Scan for the cell matching the given text and deliver its (x, y) coordinate at center. 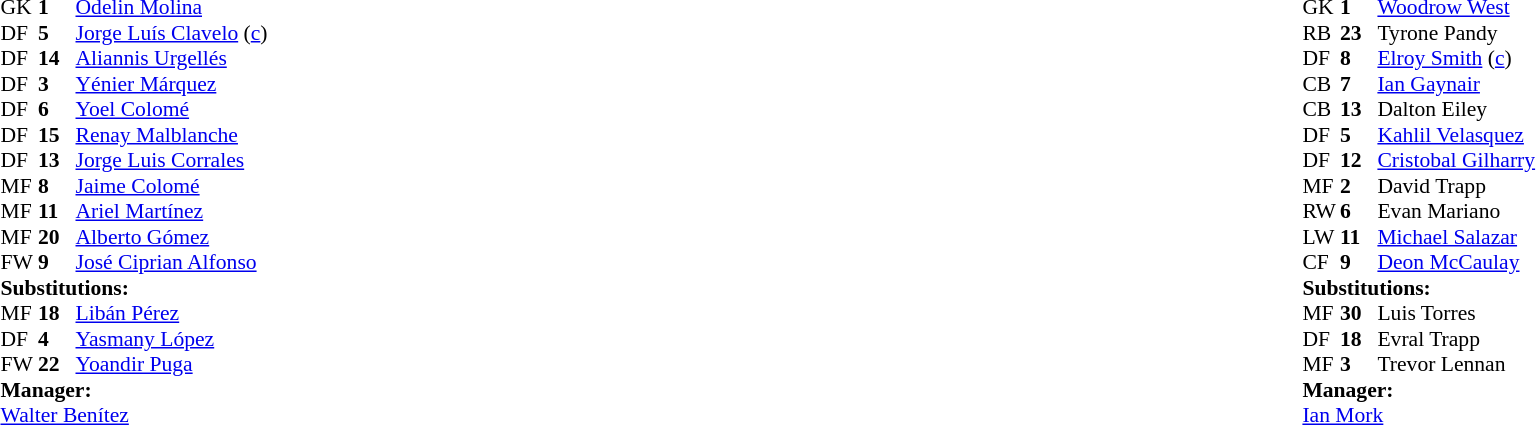
Jaime Colomé (172, 186)
RW (1321, 211)
Yasmany López (172, 339)
Deon McCaulay (1456, 263)
José Ciprian Alfonso (172, 263)
Jorge Luís Clavelo (c) (172, 33)
Yoel Colomé (172, 109)
7 (1359, 84)
30 (1359, 313)
23 (1359, 33)
Kahlil Velasquez (1456, 135)
RB (1321, 33)
20 (57, 237)
Renay Malblanche (172, 135)
Aliannis Urgellés (172, 59)
David Trapp (1456, 186)
Elroy Smith (c) (1456, 59)
Dalton Eiley (1456, 109)
22 (57, 365)
15 (57, 135)
Yoandir Puga (172, 365)
Cristobal Gilharry (1456, 161)
Michael Salazar (1456, 237)
Yénier Márquez (172, 84)
LW (1321, 237)
Trevor Lennan (1456, 365)
CF (1321, 263)
12 (1359, 161)
2 (1359, 186)
Tyrone Pandy (1456, 33)
Libán Pérez (172, 313)
Alberto Gómez (172, 237)
Ian Gaynair (1456, 84)
Ariel Martínez (172, 211)
Evral Trapp (1456, 339)
4 (57, 339)
14 (57, 59)
Evan Mariano (1456, 211)
Luis Torres (1456, 313)
Jorge Luis Corrales (172, 161)
